Pinpoint the cell where the given text exists, returning its [X, Y] midpoint coordinate. 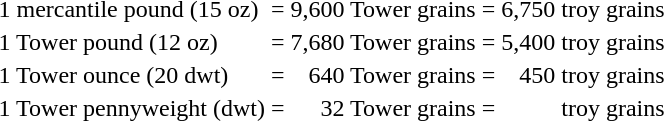
640 Tower grains [383, 75]
7,680 Tower grains [383, 42]
